Provide the (x, y) coordinate of the cell's center where the given text is located.  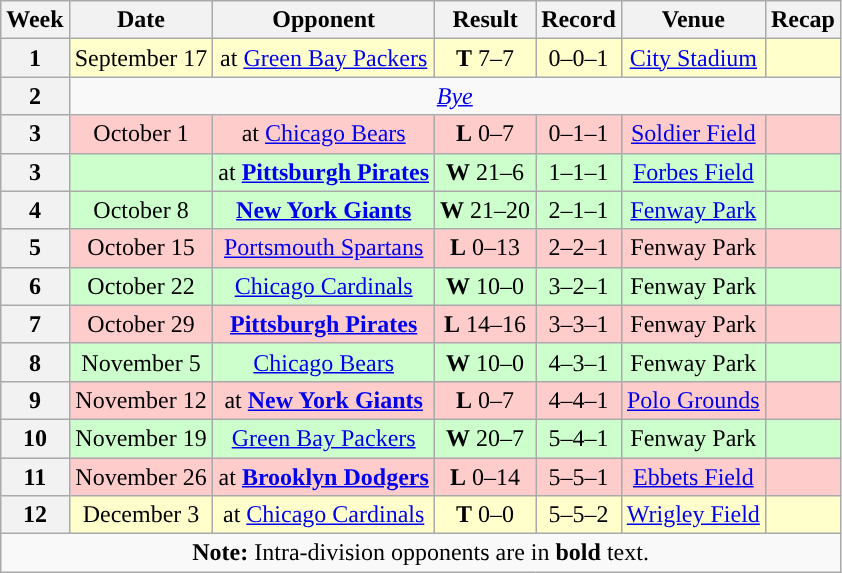
November 5 (141, 362)
December 3 (141, 515)
11 (35, 477)
W 21–6 (486, 172)
October 15 (141, 248)
Recap (802, 20)
Bye (454, 96)
Chicago Cardinals (324, 286)
New York Giants (324, 210)
0–1–1 (579, 134)
7 (35, 324)
10 (35, 438)
Note: Intra-division opponents are in bold text. (421, 553)
4–3–1 (579, 362)
0–0–1 (579, 58)
2 (35, 96)
T 0–0 (486, 515)
November 26 (141, 477)
Portsmouth Spartans (324, 248)
City Stadium (693, 58)
8 (35, 362)
Pittsburgh Pirates (324, 324)
T 7–7 (486, 58)
October 8 (141, 210)
Soldier Field (693, 134)
at New York Giants (324, 400)
4 (35, 210)
5–4–1 (579, 438)
Date (141, 20)
Record (579, 20)
Green Bay Packers (324, 438)
Venue (693, 20)
2–2–1 (579, 248)
5 (35, 248)
1 (35, 58)
at Green Bay Packers (324, 58)
Opponent (324, 20)
at Chicago Bears (324, 134)
Ebbets Field (693, 477)
Week (35, 20)
W 20–7 (486, 438)
November 19 (141, 438)
L 14–16 (486, 324)
at Pittsburgh Pirates (324, 172)
October 29 (141, 324)
5–5–2 (579, 515)
W 21–20 (486, 210)
Forbes Field (693, 172)
Polo Grounds (693, 400)
3–2–1 (579, 286)
1–1–1 (579, 172)
9 (35, 400)
Wrigley Field (693, 515)
L 0–14 (486, 477)
12 (35, 515)
at Brooklyn Dodgers (324, 477)
2–1–1 (579, 210)
November 12 (141, 400)
October 1 (141, 134)
5–5–1 (579, 477)
Result (486, 20)
Chicago Bears (324, 362)
October 22 (141, 286)
at Chicago Cardinals (324, 515)
3–3–1 (579, 324)
September 17 (141, 58)
4–4–1 (579, 400)
L 0–13 (486, 248)
6 (35, 286)
